Scan for the cell matching the given text and deliver its (X, Y) coordinate at center. 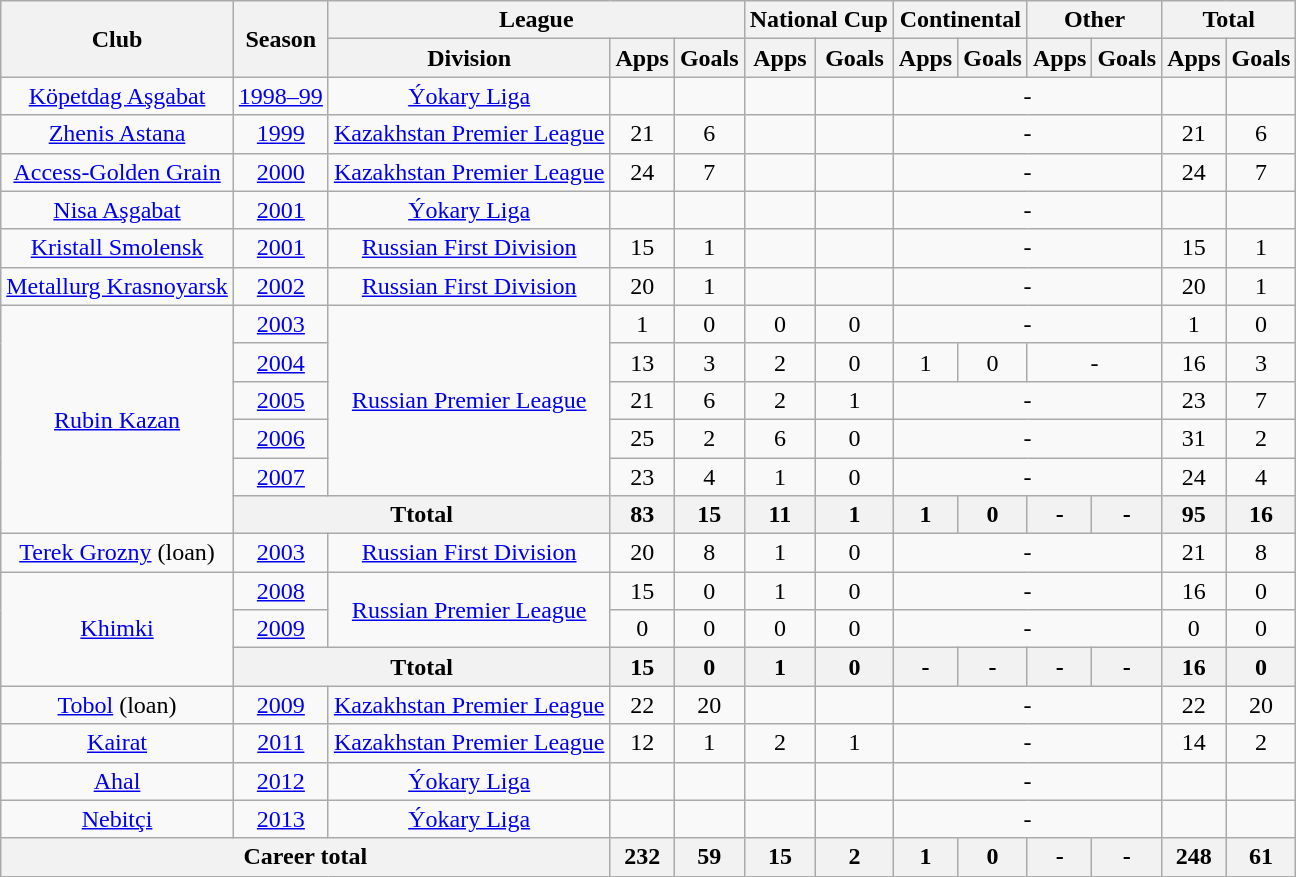
13 (642, 362)
Kristall Smolensk (118, 248)
95 (1194, 515)
Season (280, 39)
31 (1194, 438)
Khimki (118, 629)
2002 (280, 286)
Kairat (118, 743)
12 (642, 743)
Nebitçi (118, 819)
14 (1194, 743)
Total (1229, 20)
National Cup (818, 20)
61 (1261, 857)
2005 (280, 400)
2004 (280, 362)
25 (642, 438)
Nisa Aşgabat (118, 210)
Tobol (loan) (118, 705)
232 (642, 857)
2008 (280, 591)
Club (118, 39)
League (536, 20)
248 (1194, 857)
Zhenis Astana (118, 134)
2012 (280, 781)
2000 (280, 172)
Terek Grozny (loan) (118, 553)
59 (709, 857)
2006 (280, 438)
Ahal (118, 781)
Continental (960, 20)
1999 (280, 134)
11 (780, 515)
2011 (280, 743)
Access-Golden Grain (118, 172)
2013 (280, 819)
Career total (306, 857)
1998–99 (280, 96)
Metallurg Krasnoyarsk (118, 286)
83 (642, 515)
Rubin Kazan (118, 419)
Division (469, 58)
Köpetdag Aşgabat (118, 96)
Other (1094, 20)
2007 (280, 477)
